Output the (X, Y) coordinate of the center of the cell containing the given text.  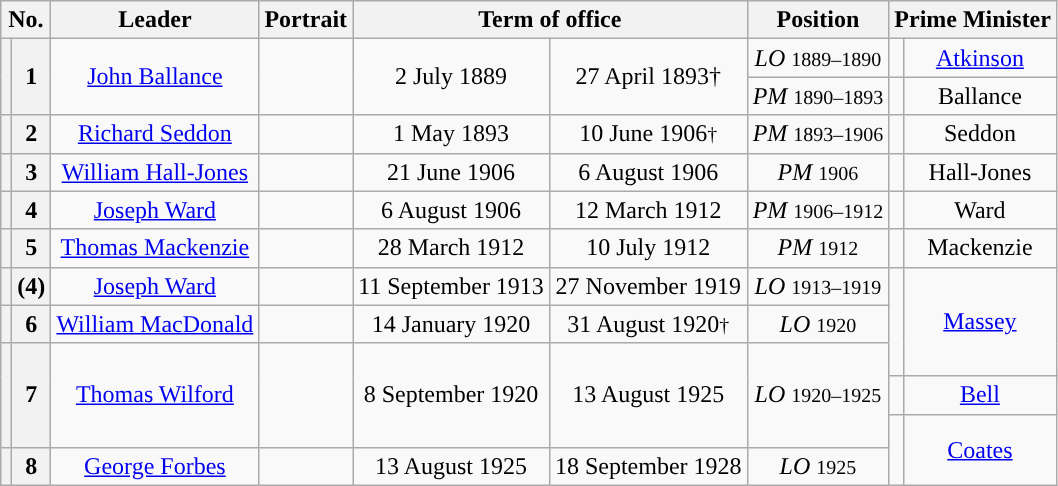
2 July 1889 (452, 77)
LO 1925 (818, 466)
6 (32, 324)
18 September 1928 (648, 466)
1 (32, 77)
10 June 1906† (648, 134)
PM 1912 (818, 248)
Thomas Mackenzie (155, 248)
31 August 1920† (648, 324)
Bell (980, 395)
12 March 1912 (648, 210)
(4) (32, 286)
John Ballance (155, 77)
Prime Minister (973, 20)
LO 1920 (818, 324)
27 April 1893† (648, 77)
Atkinson (980, 58)
8 (32, 466)
2 (32, 134)
14 January 1920 (452, 324)
PM 1890–1893 (818, 96)
PM 1906 (818, 172)
28 March 1912 (452, 248)
7 (32, 395)
LO 1889–1890 (818, 58)
Seddon (980, 134)
George Forbes (155, 466)
21 June 1906 (452, 172)
Term of office (550, 20)
1 May 1893 (452, 134)
William MacDonald (155, 324)
No. (26, 20)
LO 1920–1925 (818, 395)
8 September 1920 (452, 395)
Massey (980, 322)
Hall-Jones (980, 172)
11 September 1913 (452, 286)
10 July 1912 (648, 248)
William Hall-Jones (155, 172)
5 (32, 248)
4 (32, 210)
Richard Seddon (155, 134)
3 (32, 172)
LO 1913–1919 (818, 286)
Portrait (306, 20)
Coates (980, 450)
Leader (155, 20)
Mackenzie (980, 248)
PM 1906–1912 (818, 210)
Ballance (980, 96)
Thomas Wilford (155, 395)
Position (818, 20)
27 November 1919 (648, 286)
PM 1893–1906 (818, 134)
Ward (980, 210)
